Determine the (x, y) coordinate at the center of the cell enclosing the given text.  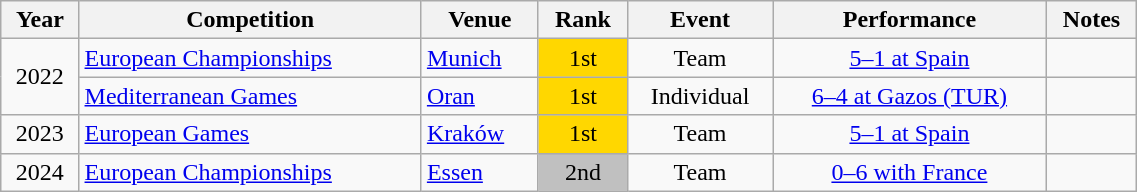
2022 (40, 77)
Oran (480, 96)
Rank (582, 20)
Individual (700, 96)
Essen (480, 172)
Munich (480, 58)
European Games (250, 134)
Year (40, 20)
Venue (480, 20)
Performance (910, 20)
Notes (1092, 20)
Competition (250, 20)
0–6 with France (910, 172)
2023 (40, 134)
Mediterranean Games (250, 96)
Kraków (480, 134)
2nd (582, 172)
Event (700, 20)
6–4 at Gazos (TUR) (910, 96)
2024 (40, 172)
